Return (X, Y) of the center of cell containing provided text 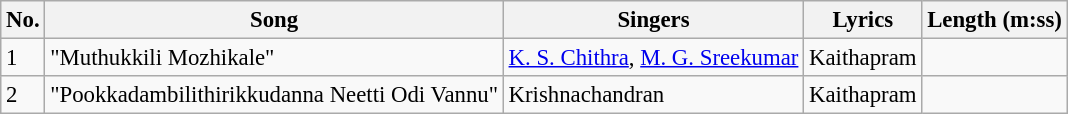
Length (m:ss) (994, 20)
2 (23, 95)
Song (274, 20)
Krishnachandran (653, 95)
Singers (653, 20)
"Muthukkili Mozhikale" (274, 58)
"Pookkadambilithirikkudanna Neetti Odi Vannu" (274, 95)
1 (23, 58)
Lyrics (863, 20)
No. (23, 20)
K. S. Chithra, M. G. Sreekumar (653, 58)
